Detect which cell encompasses the target text, then output its (X, Y) center coordinate. 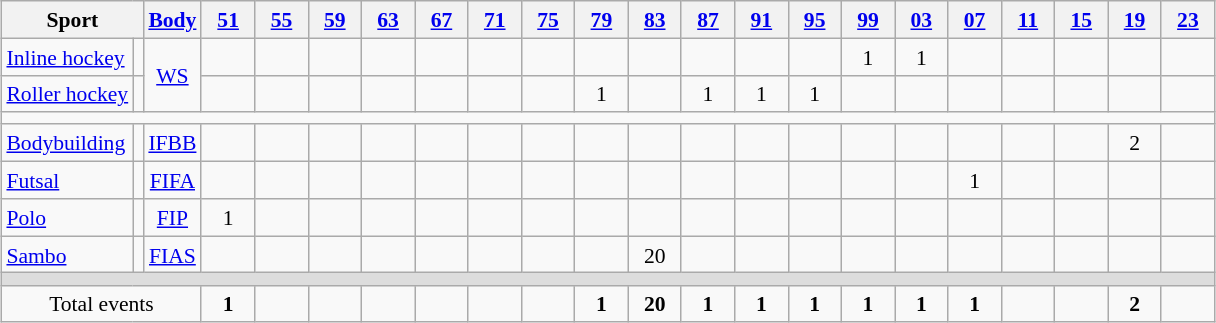
91 (762, 20)
51 (228, 20)
11 (1028, 20)
Inline hockey (67, 56)
67 (442, 20)
Bodybuilding (67, 142)
Sport (72, 20)
79 (602, 20)
63 (388, 20)
IFBB (172, 142)
15 (1082, 20)
FIAS (172, 254)
71 (494, 20)
Futsal (67, 180)
23 (1188, 20)
83 (654, 20)
07 (974, 20)
Total events (101, 304)
FIP (172, 218)
75 (548, 20)
99 (868, 20)
19 (1134, 20)
Sambo (67, 254)
WS (172, 75)
87 (708, 20)
55 (282, 20)
Roller hockey (67, 94)
59 (334, 20)
Polo (67, 218)
Body (172, 20)
95 (814, 20)
FIFA (172, 180)
03 (922, 20)
